Identify which cell holds the provided text, then report its (x, y) central coordinate. 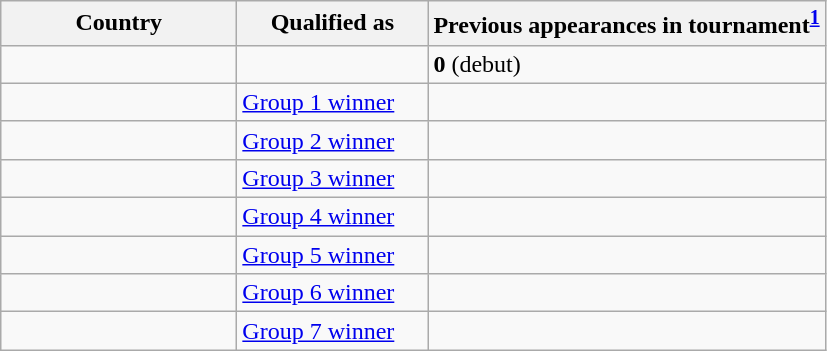
Group 3 winner (332, 178)
Group 5 winner (332, 255)
0 (debut) (626, 64)
Group 2 winner (332, 140)
Qualified as (332, 24)
Group 1 winner (332, 102)
Group 7 winner (332, 331)
Group 6 winner (332, 293)
Group 4 winner (332, 217)
Previous appearances in tournament1 (626, 24)
Country (119, 24)
